Extract the [X, Y] coordinate from the center of the cell holding the provided text.  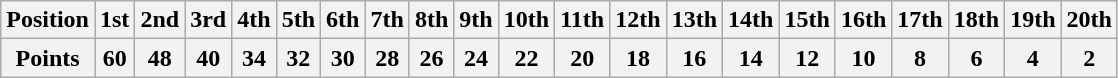
14 [751, 58]
12th [638, 20]
16th [863, 20]
6th [343, 20]
16 [694, 58]
18 [638, 58]
8th [431, 20]
26 [431, 58]
13th [694, 20]
24 [476, 58]
48 [160, 58]
10th [526, 20]
60 [114, 58]
10 [863, 58]
30 [343, 58]
34 [254, 58]
3rd [208, 20]
32 [298, 58]
40 [208, 58]
9th [476, 20]
5th [298, 20]
17th [920, 20]
4 [1033, 58]
11th [582, 20]
19th [1033, 20]
20th [1089, 20]
14th [751, 20]
8 [920, 58]
22 [526, 58]
28 [387, 58]
2nd [160, 20]
12 [807, 58]
Position [48, 20]
18th [976, 20]
7th [387, 20]
6 [976, 58]
15th [807, 20]
2 [1089, 58]
Points [48, 58]
20 [582, 58]
1st [114, 20]
4th [254, 20]
